Return [x, y] of the center of cell containing provided text 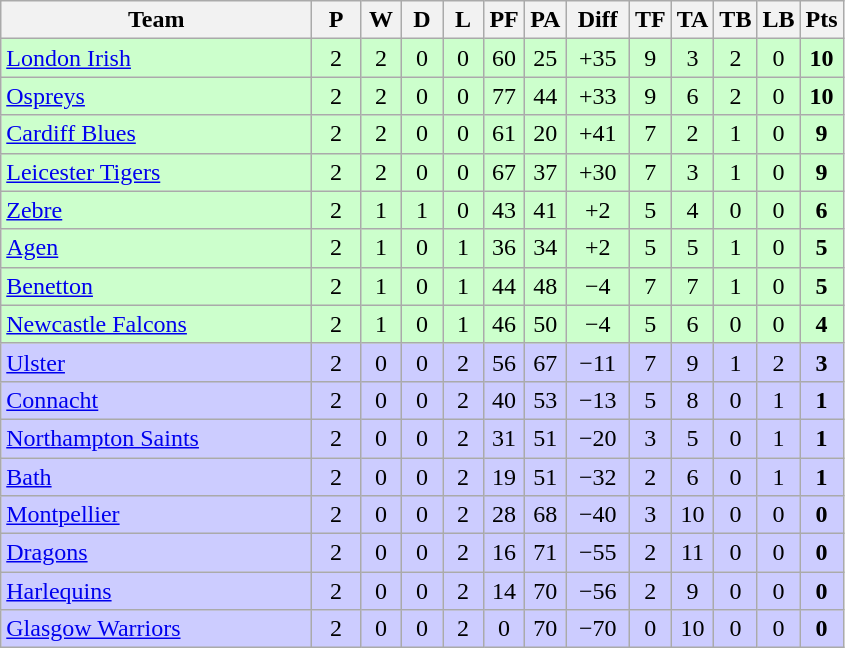
11 [692, 553]
Team [156, 20]
19 [504, 477]
56 [504, 362]
28 [504, 515]
20 [546, 134]
TF [650, 20]
PF [504, 20]
41 [546, 210]
48 [546, 286]
−55 [598, 553]
61 [504, 134]
TB [736, 20]
Dragons [156, 553]
Zebre [156, 210]
Cardiff Blues [156, 134]
Agen [156, 248]
34 [546, 248]
−20 [598, 438]
+41 [598, 134]
−11 [598, 362]
PA [546, 20]
L [462, 20]
37 [546, 172]
8 [692, 400]
60 [504, 58]
Newcastle Falcons [156, 324]
Connacht [156, 400]
−40 [598, 515]
Diff [598, 20]
Montpellier [156, 515]
Glasgow Warriors [156, 629]
+33 [598, 96]
P [336, 20]
Bath [156, 477]
77 [504, 96]
−56 [598, 591]
Harlequins [156, 591]
Ospreys [156, 96]
London Irish [156, 58]
53 [546, 400]
14 [504, 591]
71 [546, 553]
−70 [598, 629]
25 [546, 58]
16 [504, 553]
LB [778, 20]
Northampton Saints [156, 438]
50 [546, 324]
D [422, 20]
31 [504, 438]
Benetton [156, 286]
43 [504, 210]
W [380, 20]
36 [504, 248]
Pts [822, 20]
40 [504, 400]
+30 [598, 172]
46 [504, 324]
Ulster [156, 362]
+35 [598, 58]
TA [692, 20]
−32 [598, 477]
Leicester Tigers [156, 172]
68 [546, 515]
−13 [598, 400]
